Extract the [x, y] coordinate from the center of the cell holding the provided text.  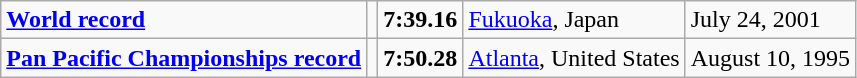
World record [184, 20]
Atlanta, United States [574, 58]
Fukuoka, Japan [574, 20]
7:39.16 [420, 20]
Pan Pacific Championships record [184, 58]
7:50.28 [420, 58]
August 10, 1995 [770, 58]
July 24, 2001 [770, 20]
